Output the [x, y] coordinate of the center of the cell containing the given text.  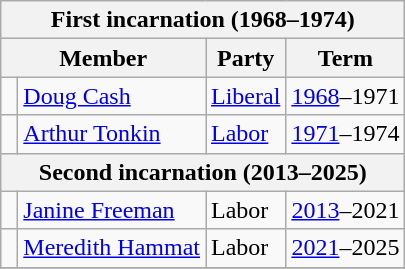
Party [246, 58]
2013–2021 [346, 210]
1971–1974 [346, 134]
1968–1971 [346, 96]
Doug Cash [112, 96]
Meredith Hammat [112, 248]
Janine Freeman [112, 210]
2021–2025 [346, 248]
Second incarnation (2013–2025) [203, 172]
Member [104, 58]
Term [346, 58]
Liberal [246, 96]
First incarnation (1968–1974) [203, 20]
Arthur Tonkin [112, 134]
